Search for the cell housing the specified text and yield its (X, Y) center coordinate. 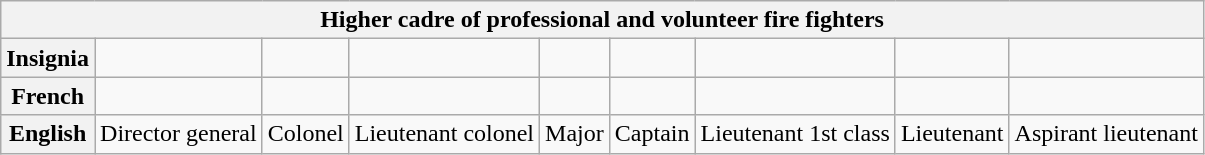
Captain (652, 134)
Aspirant lieutenant (1106, 134)
English (48, 134)
Lieutenant (952, 134)
Major (575, 134)
Lieutenant colonel (444, 134)
Higher cadre of professional and volunteer fire fighters (602, 20)
Lieutenant 1st class (795, 134)
Director general (179, 134)
French (48, 96)
Colonel (306, 134)
Insignia (48, 58)
